Search for the cell housing the specified text and yield its (X, Y) center coordinate. 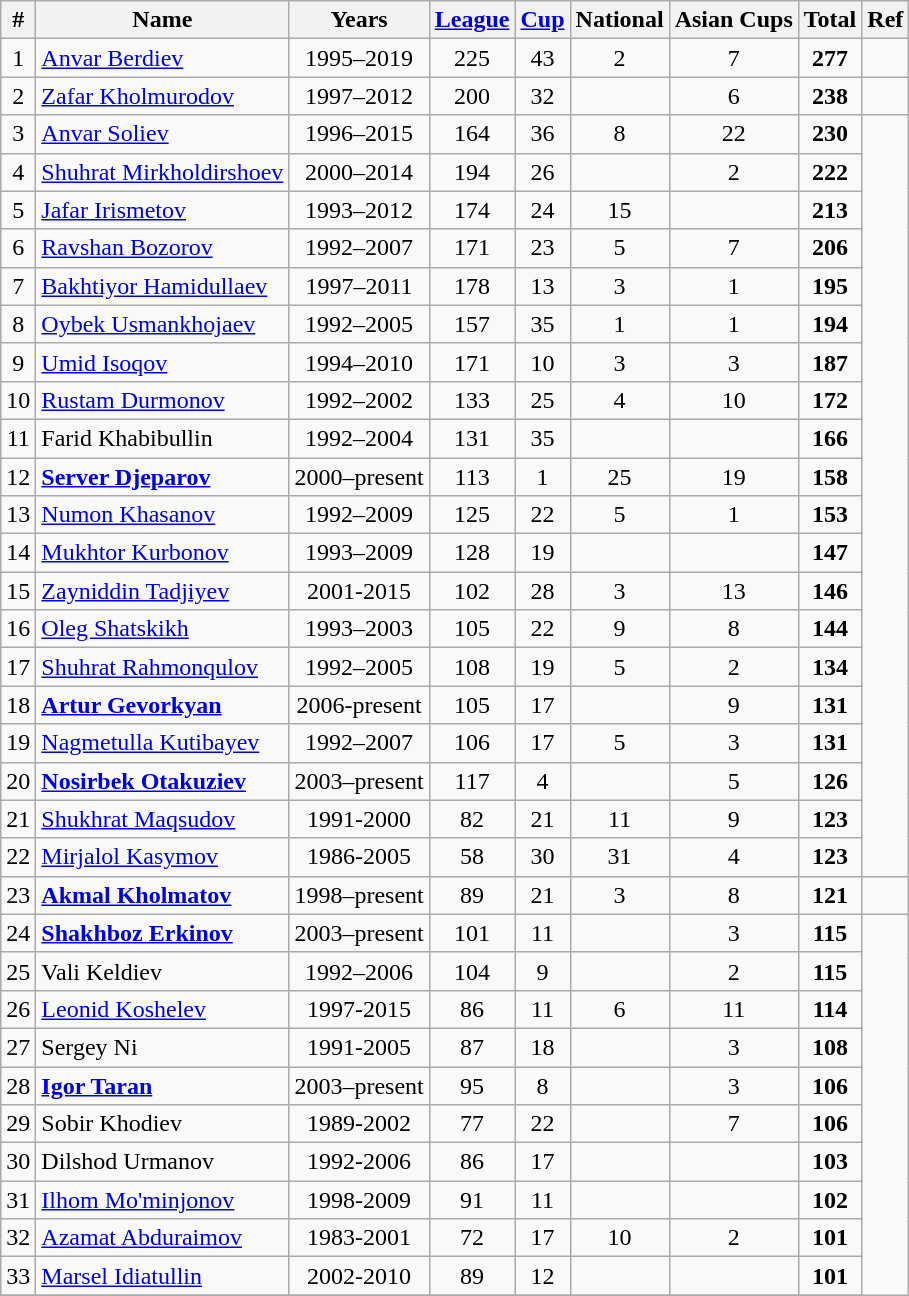
Marsel Idiatullin (162, 1276)
43 (542, 58)
91 (472, 1200)
125 (472, 515)
200 (472, 96)
2006-present (359, 705)
77 (472, 1124)
277 (830, 58)
Artur Gevorkyan (162, 705)
Farid Khabibullin (162, 438)
2002-2010 (359, 1276)
1992–2004 (359, 438)
166 (830, 438)
36 (542, 134)
1994–2010 (359, 362)
1991-2000 (359, 819)
230 (830, 134)
1995–2019 (359, 58)
Server Djeparov (162, 477)
178 (472, 286)
147 (830, 553)
Azamat Abduraimov (162, 1238)
172 (830, 400)
1986-2005 (359, 857)
1992–2009 (359, 515)
Mukhtor Kurbonov (162, 553)
Nagmetulla Kutibayev (162, 743)
1993–2009 (359, 553)
Dilshod Urmanov (162, 1162)
126 (830, 781)
Oleg Shatskikh (162, 629)
14 (18, 553)
238 (830, 96)
1989-2002 (359, 1124)
27 (18, 1047)
121 (830, 895)
Total (830, 20)
128 (472, 553)
82 (472, 819)
222 (830, 172)
1998-2009 (359, 1200)
29 (18, 1124)
Name (162, 20)
2000–present (359, 477)
157 (472, 324)
Akmal Kholmatov (162, 895)
Rustam Durmonov (162, 400)
158 (830, 477)
Sobir Khodiev (162, 1124)
1997-2015 (359, 1009)
1992–2002 (359, 400)
1997–2011 (359, 286)
1993–2012 (359, 210)
113 (472, 477)
Ravshan Bozorov (162, 248)
Shukhrat Maqsudov (162, 819)
58 (472, 857)
Umid Isoqov (162, 362)
114 (830, 1009)
Shuhrat Rahmonqulov (162, 667)
Mirjalol Kasymov (162, 857)
117 (472, 781)
16 (18, 629)
206 (830, 248)
103 (830, 1162)
Vali Keldiev (162, 971)
Numon Khasanov (162, 515)
Cup (542, 20)
Zafar Kholmurodov (162, 96)
Oybek Usmankhojaev (162, 324)
164 (472, 134)
Anvar Berdiev (162, 58)
213 (830, 210)
33 (18, 1276)
Jafar Irismetov (162, 210)
20 (18, 781)
Ref (886, 20)
Anvar Soliev (162, 134)
Ilhom Mo'minjonov (162, 1200)
Igor Taran (162, 1085)
Nosirbek Otakuziev (162, 781)
Sergey Ni (162, 1047)
195 (830, 286)
1998–present (359, 895)
2001-2015 (359, 591)
League (472, 20)
134 (830, 667)
87 (472, 1047)
1983-2001 (359, 1238)
187 (830, 362)
1993–2003 (359, 629)
104 (472, 971)
1996–2015 (359, 134)
Zayniddin Tadjiyev (162, 591)
146 (830, 591)
Shuhrat Mirkholdirshoev (162, 172)
Leonid Koshelev (162, 1009)
Bakhtiyor Hamidullaev (162, 286)
1991-2005 (359, 1047)
174 (472, 210)
72 (472, 1238)
95 (472, 1085)
225 (472, 58)
144 (830, 629)
1992–2006 (359, 971)
Years (359, 20)
Asian Cups (734, 20)
1992-2006 (359, 1162)
133 (472, 400)
# (18, 20)
153 (830, 515)
National (620, 20)
Shakhboz Erkinov (162, 933)
2000–2014 (359, 172)
1997–2012 (359, 96)
